Capture the cell that displays the provided text and extract its (x, y) central coordinate. 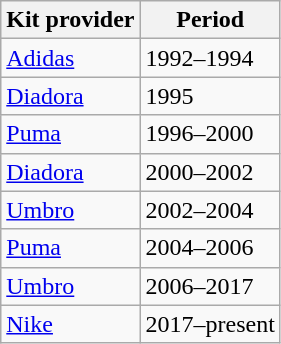
1992–1994 (210, 58)
1995 (210, 96)
Kit provider (70, 20)
1996–2000 (210, 134)
2006–2017 (210, 286)
2004–2006 (210, 248)
2000–2002 (210, 172)
Adidas (70, 58)
2017–present (210, 324)
Period (210, 20)
2002–2004 (210, 210)
Nike (70, 324)
